Return (X, Y) of the center of cell containing provided text 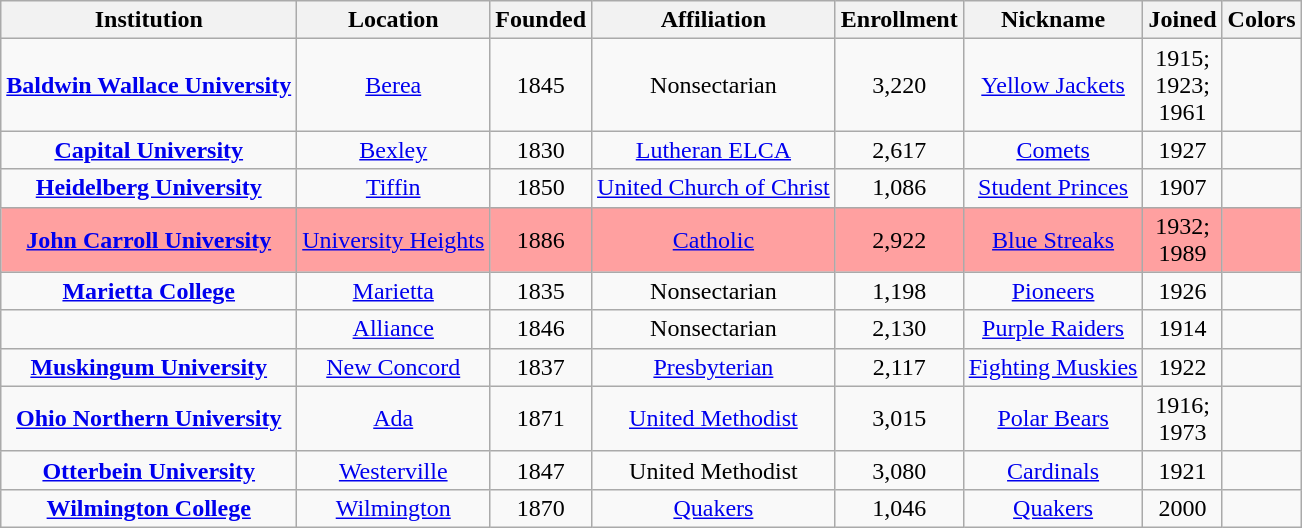
Pioneers (1053, 291)
Nickname (1053, 20)
1835 (541, 291)
Otterbein University (149, 470)
1871 (541, 418)
Blue Streaks (1053, 240)
1926 (1182, 291)
1886 (541, 240)
2,617 (899, 150)
Cardinals (1053, 470)
2000 (1182, 508)
2,117 (899, 367)
Muskingum University (149, 367)
2,130 (899, 329)
Founded (541, 20)
Colors (1262, 20)
Yellow Jackets (1053, 85)
Lutheran ELCA (714, 150)
Catholic (714, 240)
1,198 (899, 291)
Alliance (394, 329)
Marietta College (149, 291)
Ohio Northern University (149, 418)
1,046 (899, 508)
United Church of Christ (714, 188)
John Carroll University (149, 240)
Capital University (149, 150)
Affiliation (714, 20)
1870 (541, 508)
Tiffin (394, 188)
1830 (541, 150)
1915;1923;1961 (1182, 85)
Bexley (394, 150)
1847 (541, 470)
Baldwin Wallace University (149, 85)
1927 (1182, 150)
1837 (541, 367)
Location (394, 20)
New Concord (394, 367)
Berea (394, 85)
Purple Raiders (1053, 329)
1845 (541, 85)
Ada (394, 418)
1907 (1182, 188)
University Heights (394, 240)
1850 (541, 188)
Polar Bears (1053, 418)
Joined (1182, 20)
Presbyterian (714, 367)
1921 (1182, 470)
1,086 (899, 188)
Comets (1053, 150)
3,015 (899, 418)
Enrollment (899, 20)
1846 (541, 329)
1914 (1182, 329)
3,220 (899, 85)
Westerville (394, 470)
3,080 (899, 470)
Institution (149, 20)
2,922 (899, 240)
Heidelberg University (149, 188)
Wilmington College (149, 508)
Wilmington (394, 508)
Fighting Muskies (1053, 367)
1916;1973 (1182, 418)
1922 (1182, 367)
Marietta (394, 291)
1932;1989 (1182, 240)
Student Princes (1053, 188)
